Output the (x, y) coordinate of the center of the cell containing the given text.  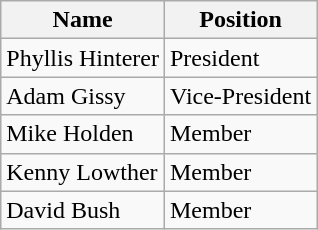
Name (83, 20)
David Bush (83, 210)
Phyllis Hinterer (83, 58)
Mike Holden (83, 134)
President (240, 58)
Vice-President (240, 96)
Kenny Lowther (83, 172)
Position (240, 20)
Adam Gissy (83, 96)
